Determine the (X, Y) coordinate at the center of the cell enclosing the given text.  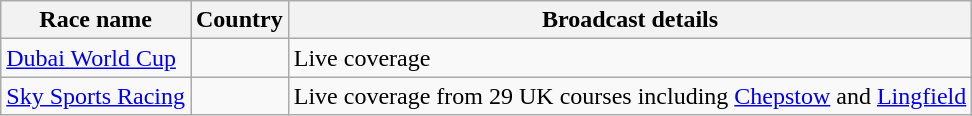
Dubai World Cup (96, 58)
Race name (96, 20)
Live coverage from 29 UK courses including Chepstow and Lingfield (630, 96)
Country (239, 20)
Broadcast details (630, 20)
Live coverage (630, 58)
Sky Sports Racing (96, 96)
